Search for the cell housing the specified text and yield its [X, Y] center coordinate. 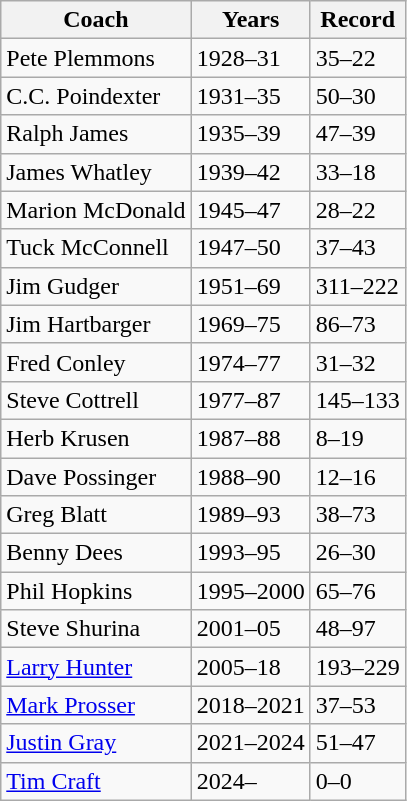
Jim Hartbarger [96, 324]
1951–69 [250, 286]
James Whatley [96, 172]
Greg Blatt [96, 515]
Pete Plemmons [96, 58]
Dave Possinger [96, 477]
2021–2024 [250, 743]
1987–88 [250, 438]
0–0 [358, 781]
Steve Cottrell [96, 400]
31–32 [358, 362]
8–19 [358, 438]
86–73 [358, 324]
1974–77 [250, 362]
65–76 [358, 591]
1977–87 [250, 400]
C.C. Poindexter [96, 96]
1993–95 [250, 553]
1947–50 [250, 248]
2001–05 [250, 629]
Larry Hunter [96, 667]
1935–39 [250, 134]
Coach [96, 20]
12–16 [358, 477]
Steve Shurina [96, 629]
1939–42 [250, 172]
26–30 [358, 553]
1989–93 [250, 515]
51–47 [358, 743]
47–39 [358, 134]
Jim Gudger [96, 286]
Record [358, 20]
37–53 [358, 705]
Ralph James [96, 134]
Fred Conley [96, 362]
Mark Prosser [96, 705]
48–97 [358, 629]
38–73 [358, 515]
50–30 [358, 96]
Justin Gray [96, 743]
2018–2021 [250, 705]
Benny Dees [96, 553]
1945–47 [250, 210]
1931–35 [250, 96]
28–22 [358, 210]
35–22 [358, 58]
1928–31 [250, 58]
Herb Krusen [96, 438]
2024– [250, 781]
311–222 [358, 286]
Tim Craft [96, 781]
193–229 [358, 667]
Phil Hopkins [96, 591]
Tuck McConnell [96, 248]
1969–75 [250, 324]
145–133 [358, 400]
1988–90 [250, 477]
Years [250, 20]
33–18 [358, 172]
2005–18 [250, 667]
Marion McDonald [96, 210]
37–43 [358, 248]
1995–2000 [250, 591]
